Determine the [X, Y] coordinate at the center of the cell enclosing the given text.  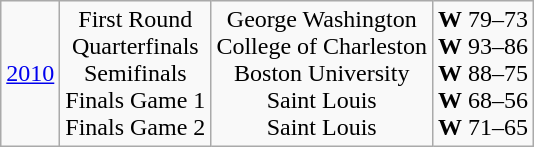
First RoundQuarterfinalsSemifinalsFinals Game 1Finals Game 2 [136, 74]
George WashingtonCollege of CharlestonBoston UniversitySaint LouisSaint Louis [322, 74]
W 79–73W 93–86W 88–75W 68–56W 71–65 [484, 74]
2010 [30, 74]
